Return [x, y] of the center of cell containing provided text 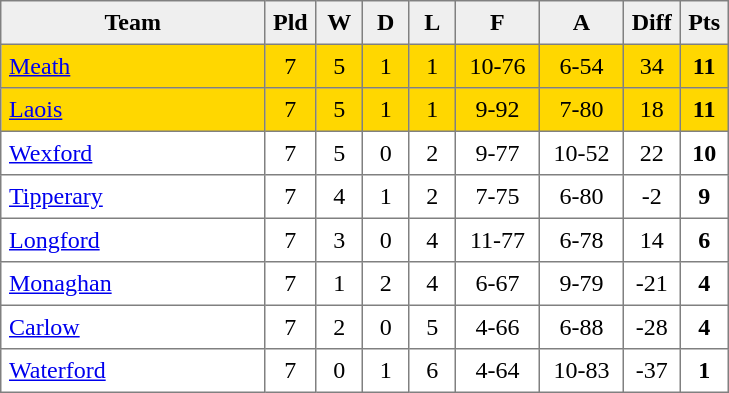
9 [704, 197]
6-88 [581, 327]
22 [651, 153]
9-92 [497, 110]
W [339, 23]
4-66 [497, 327]
-37 [651, 371]
-2 [651, 197]
Wexford [133, 153]
6-54 [581, 66]
-28 [651, 327]
6-78 [581, 240]
D [385, 23]
Team [133, 23]
11-77 [497, 240]
10-52 [581, 153]
Monaghan [133, 284]
34 [651, 66]
L [432, 23]
6-67 [497, 284]
6-80 [581, 197]
-21 [651, 284]
Tipperary [133, 197]
10-76 [497, 66]
7-80 [581, 110]
A [581, 23]
9-79 [581, 284]
4-64 [497, 371]
F [497, 23]
18 [651, 110]
Laois [133, 110]
3 [339, 240]
7-75 [497, 197]
Waterford [133, 371]
Meath [133, 66]
14 [651, 240]
Diff [651, 23]
Carlow [133, 327]
Pld [290, 23]
Pts [704, 23]
10 [704, 153]
10-83 [581, 371]
9-77 [497, 153]
Longford [133, 240]
